Search for the cell housing the specified text and yield its [X, Y] center coordinate. 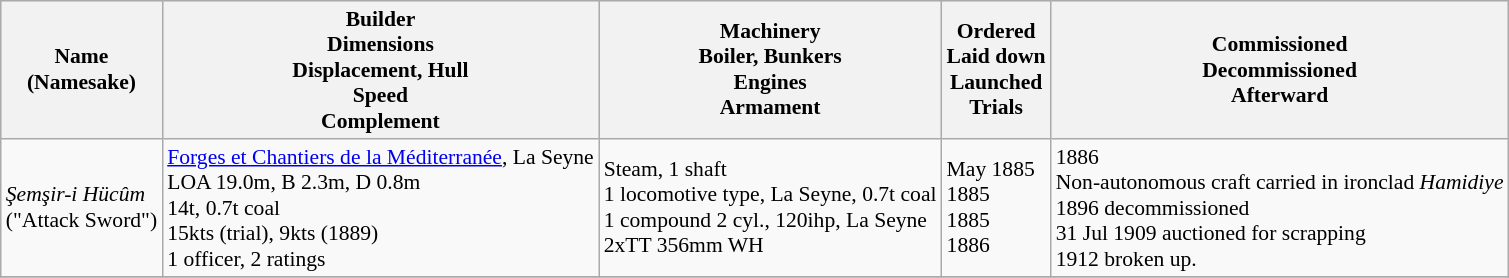
1886Non-autonomous craft carried in ironclad Hamidiye1896 decommissioned31 Jul 1909 auctioned for scrapping1912 broken up. [1280, 208]
MachineryBoiler, BunkersEnginesArmament [770, 70]
OrderedLaid downLaunchedTrials [996, 70]
Şemşir-i Hücûm("Attack Sword") [82, 208]
May 1885188518851886 [996, 208]
CommissionedDecommissionedAfterward [1280, 70]
BuilderDimensionsDisplacement, HullSpeedComplement [380, 70]
Forges et Chantiers de la Méditerranée, La SeyneLOA 19.0m, B 2.3m, D 0.8m14t, 0.7t coal15kts (trial), 9kts (1889)1 officer, 2 ratings [380, 208]
Name(Namesake) [82, 70]
Steam, 1 shaft1 locomotive type, La Seyne, 0.7t coal1 compound 2 cyl., 120ihp, La Seyne2xTT 356mm WH [770, 208]
